Scan for the cell matching the given text and deliver its (X, Y) coordinate at center. 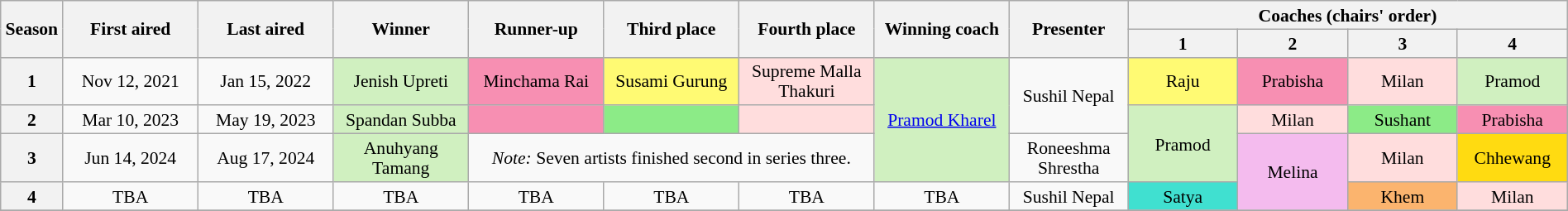
Coaches (chairs' order) (1348, 15)
Pramod Kharel (942, 119)
Mar 10, 2023 (131, 120)
Raju (1183, 81)
Third place (672, 29)
Susami Gurung (672, 81)
Supreme Malla Thakuri (807, 81)
Chhewang (1512, 158)
First aired (131, 29)
Melina (1293, 172)
Runner-up (537, 29)
Satya (1183, 196)
Minchama Rai (537, 81)
Jun 14, 2024 (131, 158)
May 19, 2023 (265, 120)
Sushant (1403, 120)
Spandan Subba (401, 120)
Roneeshma Shrestha (1068, 158)
Last aired (265, 29)
Presenter (1068, 29)
Note: Seven artists finished second in series three. (672, 158)
Anuhyang Tamang (401, 158)
Khem (1403, 196)
Fourth place (807, 29)
Nov 12, 2021 (131, 81)
Season (31, 29)
Jan 15, 2022 (265, 81)
Aug 17, 2024 (265, 158)
Winning coach (942, 29)
Winner (401, 29)
Jenish Upreti (401, 81)
